Find where the given text appears and provide that cell's center as [X, Y] coordinate. 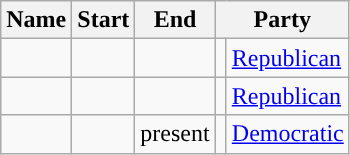
End [175, 20]
Democratic [288, 134]
Party [282, 20]
Start [104, 20]
Name [36, 20]
present [175, 134]
